Provide the [x, y] coordinate of the cell's center where the given text is located.  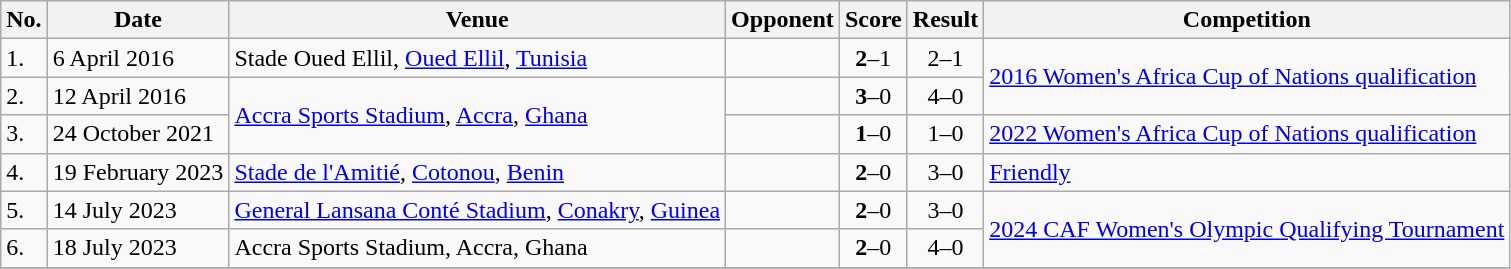
General Lansana Conté Stadium, Conakry, Guinea [478, 210]
4. [24, 172]
Stade Oued Ellil, Oued Ellil, Tunisia [478, 58]
5. [24, 210]
2. [24, 96]
Score [873, 20]
24 October 2021 [138, 134]
Opponent [783, 20]
2016 Women's Africa Cup of Nations qualification [1247, 77]
14 July 2023 [138, 210]
2024 CAF Women's Olympic Qualifying Tournament [1247, 229]
12 April 2016 [138, 96]
6 April 2016 [138, 58]
Date [138, 20]
3. [24, 134]
Venue [478, 20]
19 February 2023 [138, 172]
Result [945, 20]
No. [24, 20]
Stade de l'Amitié, Cotonou, Benin [478, 172]
18 July 2023 [138, 248]
Friendly [1247, 172]
2022 Women's Africa Cup of Nations qualification [1247, 134]
6. [24, 248]
Competition [1247, 20]
1. [24, 58]
